Output the [x, y] coordinate of the center of the cell containing the given text.  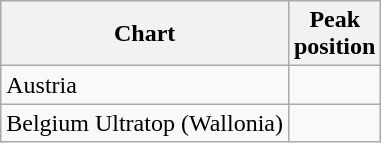
Peakposition [334, 34]
Chart [145, 34]
Belgium Ultratop (Wallonia) [145, 123]
Austria [145, 85]
